Extract the [x, y] coordinate from the center of the cell holding the provided text.  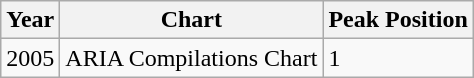
1 [398, 58]
2005 [30, 58]
Chart [192, 20]
ARIA Compilations Chart [192, 58]
Peak Position [398, 20]
Year [30, 20]
